Return [x, y] of the center of cell containing provided text 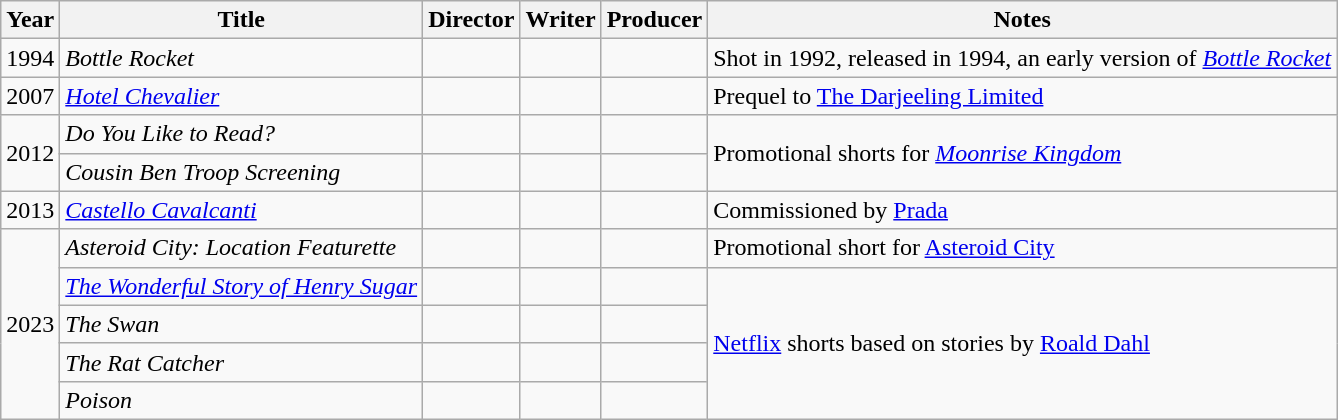
2012 [30, 153]
Castello Cavalcanti [242, 210]
Cousin Ben Troop Screening [242, 172]
Commissioned by Prada [1022, 210]
2023 [30, 324]
Promotional shorts for Moonrise Kingdom [1022, 153]
2007 [30, 96]
Producer [654, 20]
Title [242, 20]
The Rat Catcher [242, 362]
Bottle Rocket [242, 58]
Do You Like to Read? [242, 134]
2013 [30, 210]
Netflix shorts based on stories by Roald Dahl [1022, 343]
Notes [1022, 20]
Year [30, 20]
Promotional short for Asteroid City [1022, 248]
Writer [560, 20]
Hotel Chevalier [242, 96]
Asteroid City: Location Featurette [242, 248]
The Wonderful Story of Henry Sugar [242, 286]
1994 [30, 58]
The Swan [242, 324]
Shot in 1992, released in 1994, an early version of Bottle Rocket [1022, 58]
Director [472, 20]
Poison [242, 400]
Prequel to The Darjeeling Limited [1022, 96]
